Locate the cell with the specified text and output its [x, y] center coordinate. 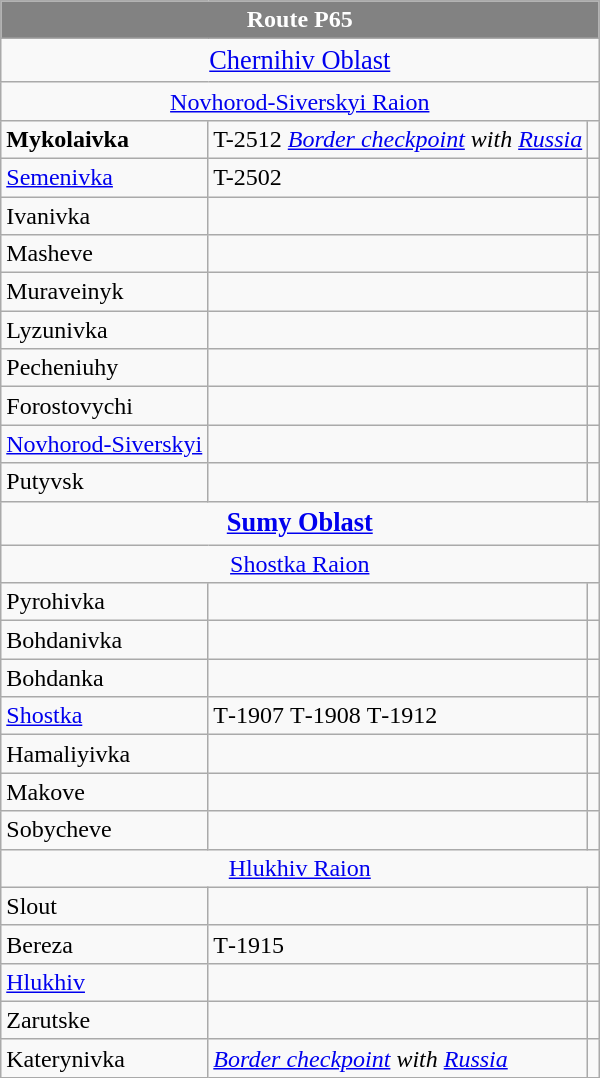
Katerynivka [104, 1058]
Putyvsk [104, 482]
Pyrohivka [104, 602]
Hlukhiv [104, 982]
Sobycheve [104, 830]
Slout [104, 906]
Zarutske [104, 1020]
T-2502 [398, 177]
Border checkpoint with Russia [398, 1058]
Novhorod-Siverskyi Raion [300, 101]
Ivanivka [104, 216]
Mykolaivka [104, 139]
Pecheniuhy [104, 368]
Novhorod-Siverskyi [104, 444]
Route P65 [300, 20]
Semenivka [104, 177]
Chernihiv Oblast [300, 61]
Hamaliyivka [104, 754]
Т-1907 Т-1908 Т-1912 [398, 716]
Sumy Oblast [300, 523]
Makove [104, 792]
Bereza [104, 944]
Hlukhiv Raion [300, 868]
Masheve [104, 254]
Forostovychi [104, 406]
Shostka Raion [300, 564]
Bohdanivka [104, 640]
Lyzunivka [104, 330]
Shostka [104, 716]
T-2512 Border checkpoint with Russia [398, 139]
Т-1915 [398, 944]
Bohdanka [104, 678]
Muraveinyk [104, 292]
